Output the (x, y) coordinate of the center of the cell containing the given text.  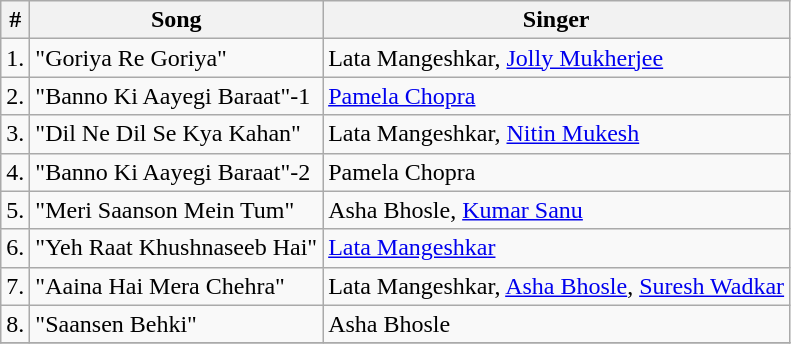
# (16, 20)
Lata Mangeshkar, Jolly Mukherjee (556, 58)
6. (16, 248)
Lata Mangeshkar, Asha Bhosle, Suresh Wadkar (556, 286)
Asha Bhosle (556, 324)
5. (16, 210)
2. (16, 96)
7. (16, 286)
"Dil Ne Dil Se Kya Kahan" (176, 134)
Lata Mangeshkar, Nitin Mukesh (556, 134)
"Yeh Raat Khushnaseeb Hai" (176, 248)
Singer (556, 20)
"Meri Saanson Mein Tum" (176, 210)
8. (16, 324)
"Goriya Re Goriya" (176, 58)
3. (16, 134)
"Saansen Behki" (176, 324)
"Banno Ki Aayegi Baraat"-1 (176, 96)
Song (176, 20)
Lata Mangeshkar (556, 248)
1. (16, 58)
Asha Bhosle, Kumar Sanu (556, 210)
"Banno Ki Aayegi Baraat"-2 (176, 172)
"Aaina Hai Mera Chehra" (176, 286)
4. (16, 172)
